Find where the given text appears and provide that cell's center as (x, y) coordinate. 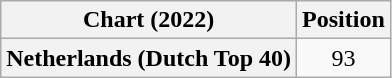
93 (344, 58)
Position (344, 20)
Chart (2022) (149, 20)
Netherlands (Dutch Top 40) (149, 58)
